Return (x, y) of the center of cell containing provided text 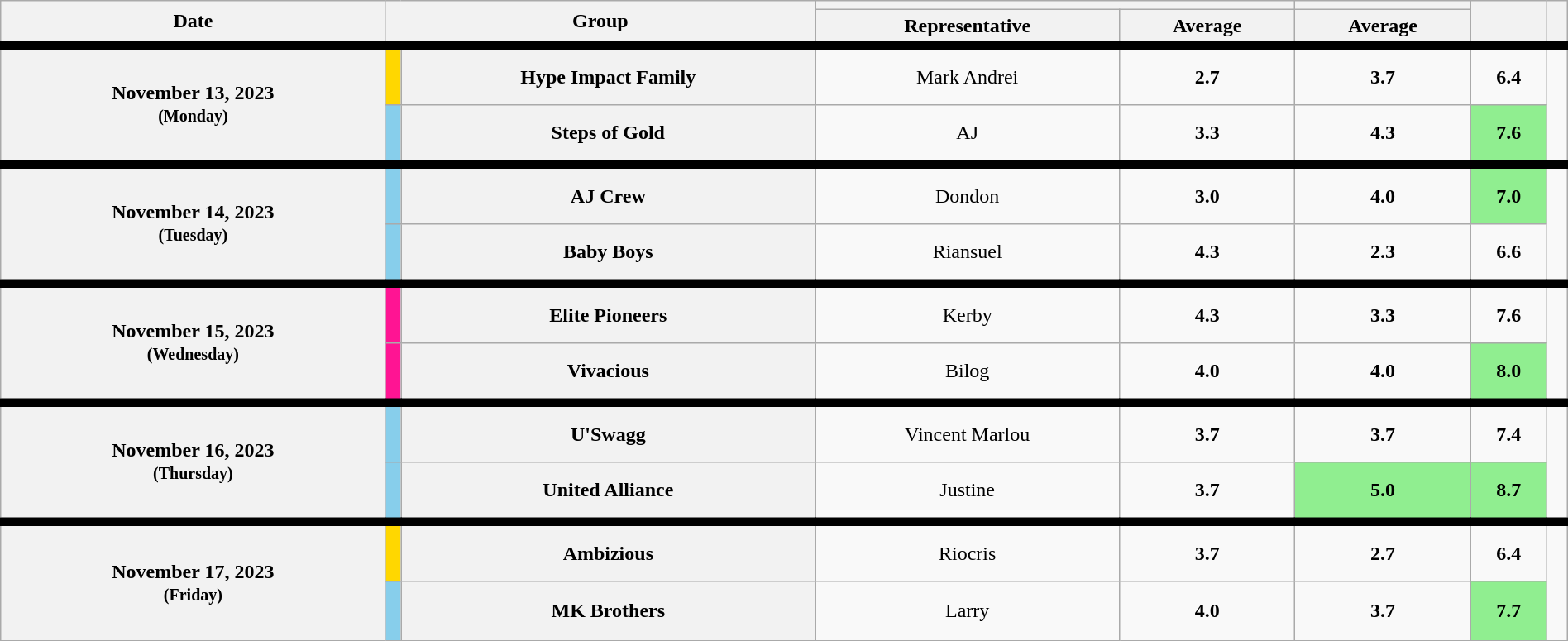
Baby Boys (609, 253)
Dondon (968, 194)
5.0 (1383, 491)
Elite Pioneers (609, 313)
Justine (968, 491)
Hype Impact Family (609, 74)
U'Swagg (609, 432)
Riocris (968, 551)
Vincent Marlou (968, 432)
Mark Andrei (968, 74)
AJ (968, 134)
Bilog (968, 372)
MK Brothers (609, 610)
Ambizious (609, 551)
Group (600, 23)
3.0 (1207, 194)
Riansuel (968, 253)
November 17, 2023(Friday) (194, 581)
Vivacious (609, 372)
8.0 (1508, 372)
Steps of Gold (609, 134)
7.0 (1508, 194)
7.7 (1508, 610)
November 14, 2023(Tuesday) (194, 223)
6.6 (1508, 253)
Date (194, 23)
8.7 (1508, 491)
7.4 (1508, 432)
2.3 (1383, 253)
November 16, 2023(Thursday) (194, 462)
November 15, 2023(Wednesday) (194, 342)
United Alliance (609, 491)
AJ Crew (609, 194)
Larry (968, 610)
Representative (968, 28)
November 13, 2023(Monday) (194, 104)
Kerby (968, 313)
